Provide the [x, y] coordinate of the cell's center where the given text is located.  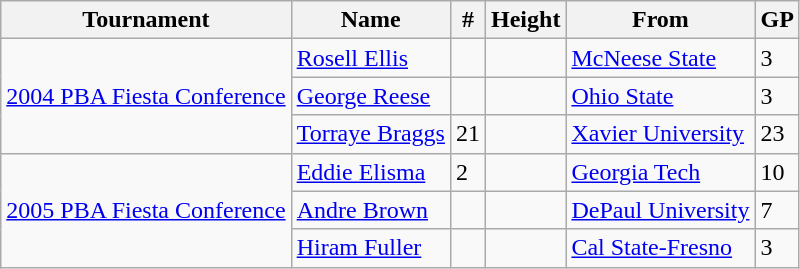
Rosell Ellis [370, 58]
Andre Brown [370, 210]
# [468, 20]
Cal State-Fresno [660, 248]
2004 PBA Fiesta Conference [146, 96]
Xavier University [660, 134]
DePaul University [660, 210]
2 [468, 172]
Georgia Tech [660, 172]
7 [777, 210]
21 [468, 134]
23 [777, 134]
From [660, 20]
Hiram Fuller [370, 248]
Tournament [146, 20]
Ohio State [660, 96]
Torraye Braggs [370, 134]
Eddie Elisma [370, 172]
Name [370, 20]
2005 PBA Fiesta Conference [146, 210]
McNeese State [660, 58]
George Reese [370, 96]
GP [777, 20]
10 [777, 172]
Height [526, 20]
